Provide the (x, y) coordinate of the cell's center where the given text is located.  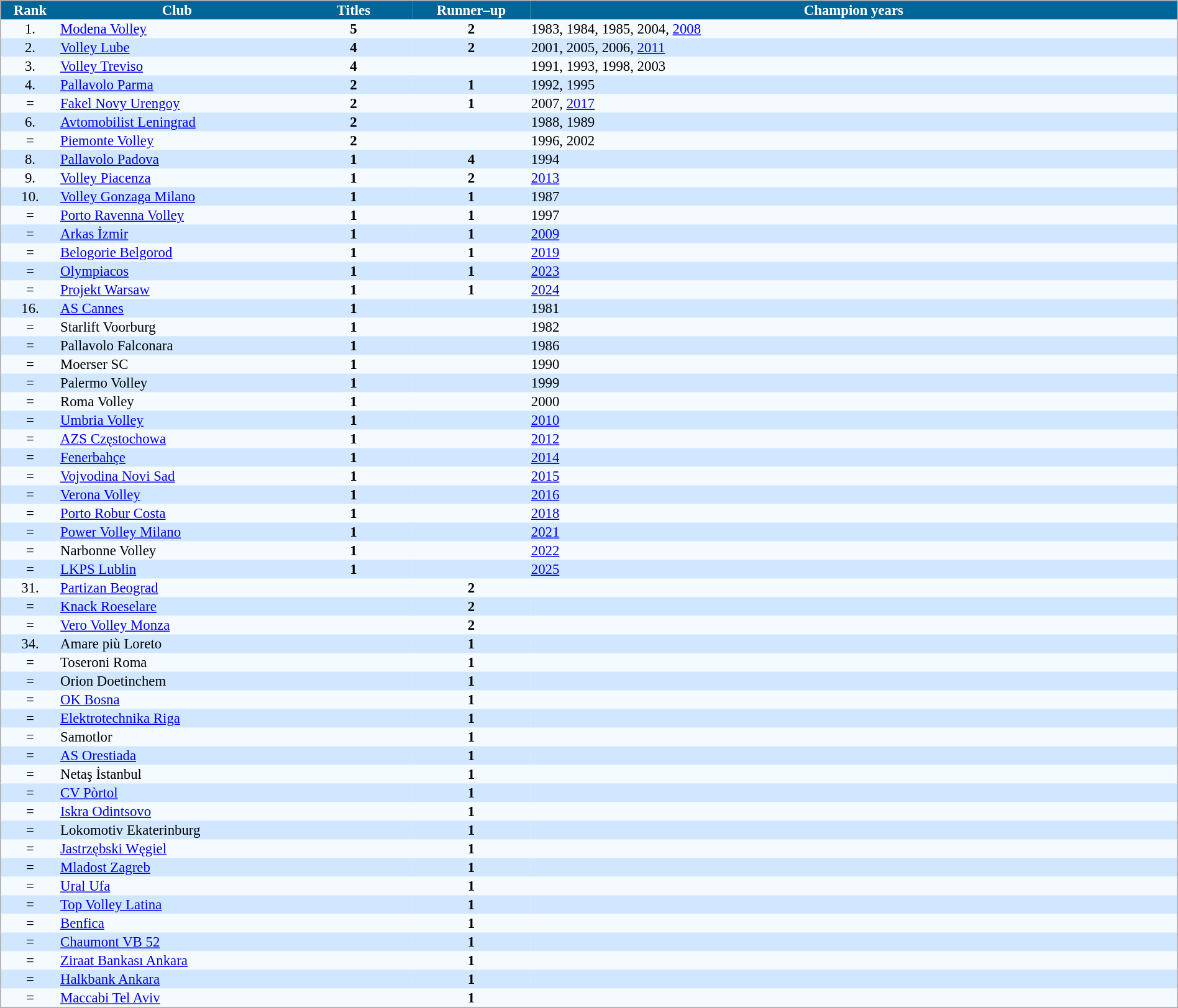
Starlift Voorburg (176, 327)
Runner–up (471, 10)
Maccabi Tel Aviv (176, 999)
2013 (854, 178)
Modena Volley (176, 29)
Top Volley Latina (176, 905)
Knack Roeselare (176, 607)
6. (30, 122)
2010 (854, 420)
4. (30, 85)
2023 (854, 271)
2001, 2005, 2006, 2011 (854, 48)
2009 (854, 234)
Power Volley Milano (176, 532)
2019 (854, 253)
Avtomobilist Leningrad (176, 122)
Elektrotechnika Riga (176, 719)
Halkbank Ankara (176, 979)
1992, 1995 (854, 85)
1991, 1993, 1998, 2003 (854, 66)
31. (30, 588)
2014 (854, 458)
Champion years (854, 10)
Toseroni Roma (176, 663)
2012 (854, 439)
Orion Doetinchem (176, 681)
Chaumont VB 52 (176, 942)
Fakel Novy Urengoy (176, 104)
1988, 1989 (854, 122)
Belogorie Belgorod (176, 253)
Netaş İstanbul (176, 774)
Projekt Warsaw (176, 290)
Volley Piacenza (176, 178)
Porto Robur Costa (176, 514)
Partizan Beograd (176, 588)
2015 (854, 476)
1994 (854, 160)
Vero Volley Monza (176, 625)
Palermo Volley (176, 383)
Olympiacos (176, 271)
1997 (854, 216)
Volley Lube (176, 48)
8. (30, 160)
Mladost Zagreb (176, 868)
Samotlor (176, 737)
AZS Częstochowa (176, 439)
Rank (30, 10)
1999 (854, 383)
Pallavolo Padova (176, 160)
2016 (854, 495)
1986 (854, 346)
Pallavolo Falconara (176, 346)
1. (30, 29)
5 (353, 29)
Volley Gonzaga Milano (176, 197)
3. (30, 66)
Porto Ravenna Volley (176, 216)
Lokomotiv Ekaterinburg (176, 830)
1987 (854, 197)
1982 (854, 327)
Iskra Odintsovo (176, 812)
OK Bosna (176, 700)
AS Cannes (176, 309)
9. (30, 178)
10. (30, 197)
LKPS Lublin (176, 570)
Jastrzębski Węgiel (176, 849)
2021 (854, 532)
16. (30, 309)
1990 (854, 365)
2. (30, 48)
Pallavolo Parma (176, 85)
1983, 1984, 1985, 2004, 2008 (854, 29)
1996, 2002 (854, 141)
Narbonne Volley (176, 551)
Ziraat Bankası Ankara (176, 961)
Amare più Loreto (176, 644)
Benfica (176, 924)
2024 (854, 290)
2000 (854, 402)
2018 (854, 514)
Umbria Volley (176, 420)
Arkas İzmir (176, 234)
1981 (854, 309)
Club (176, 10)
34. (30, 644)
2007, 2017 (854, 104)
Titles (353, 10)
AS Orestiada (176, 756)
Verona Volley (176, 495)
CV Pòrtol (176, 793)
2025 (854, 570)
Roma Volley (176, 402)
Moerser SC (176, 365)
Piemonte Volley (176, 141)
Ural Ufa (176, 886)
Vojvodina Novi Sad (176, 476)
Fenerbahçe (176, 458)
Volley Treviso (176, 66)
2022 (854, 551)
